Identify which cell holds the provided text, then report its (x, y) central coordinate. 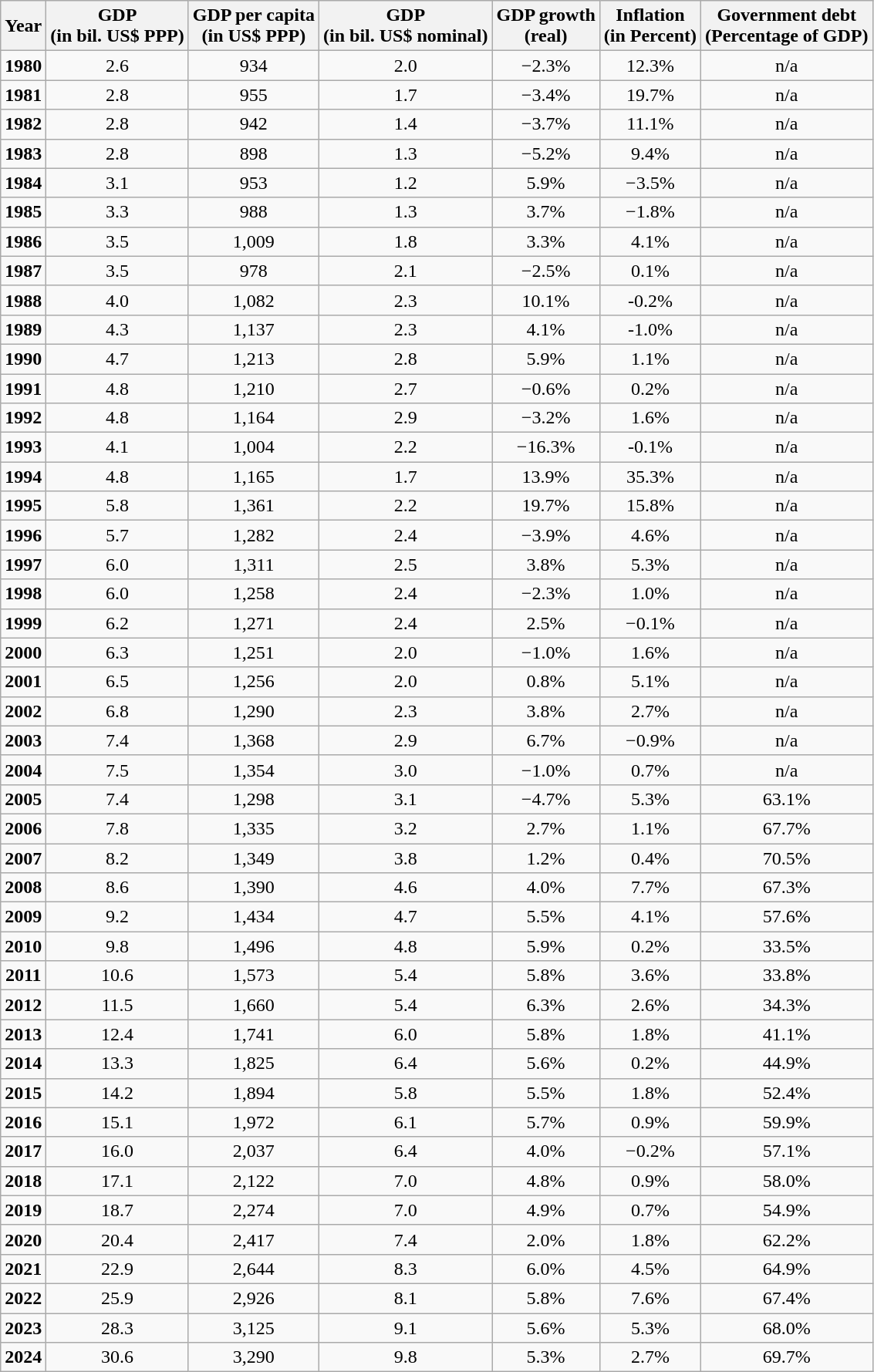
8.6 (117, 888)
2006 (23, 828)
64.9% (787, 1269)
2020 (23, 1239)
2003 (23, 740)
898 (253, 153)
1,573 (253, 976)
28.3 (117, 1327)
52.4% (787, 1093)
0.4% (650, 858)
22.9 (117, 1269)
1,004 (253, 447)
20.4 (117, 1239)
-0.1% (650, 447)
GDP(in bil. US$ PPP) (117, 26)
1.2 (406, 183)
1992 (23, 418)
63.1% (787, 799)
1.2% (546, 858)
1998 (23, 594)
2,926 (253, 1298)
−3.9% (546, 535)
2.5 (406, 565)
6.2 (117, 623)
2024 (23, 1357)
6.5 (117, 682)
1982 (23, 124)
57.1% (787, 1151)
59.9% (787, 1122)
1985 (23, 212)
2.6 (117, 66)
5.7% (546, 1122)
6.7% (546, 740)
8.1 (406, 1298)
2014 (23, 1064)
1,256 (253, 682)
5.7 (117, 535)
1997 (23, 565)
1995 (23, 506)
1980 (23, 66)
4.1 (117, 447)
GDP growth(real) (546, 26)
3.2 (406, 828)
3.3% (546, 241)
2,644 (253, 1269)
2,417 (253, 1239)
1,368 (253, 740)
−0.1% (650, 623)
2,122 (253, 1181)
2022 (23, 1298)
1,009 (253, 241)
Inflation(in Percent) (650, 26)
−3.7% (546, 124)
11.5 (117, 1005)
1,210 (253, 388)
41.1% (787, 1034)
2015 (23, 1093)
4.9% (546, 1210)
57.6% (787, 917)
3.3 (117, 212)
−3.2% (546, 418)
8.2 (117, 858)
1,825 (253, 1064)
1,271 (253, 623)
2019 (23, 1210)
1983 (23, 153)
58.0% (787, 1181)
70.5% (787, 858)
2012 (23, 1005)
2.6% (650, 1005)
1,972 (253, 1122)
67.3% (787, 888)
1,311 (253, 565)
2010 (23, 946)
69.7% (787, 1357)
2007 (23, 858)
942 (253, 124)
1999 (23, 623)
4.6% (650, 535)
16.0 (117, 1151)
1987 (23, 271)
1,082 (253, 300)
-0.2% (650, 300)
Government debt(Percentage of GDP) (787, 26)
2011 (23, 976)
4.3 (117, 329)
2005 (23, 799)
35.3% (650, 477)
1,213 (253, 359)
0.8% (546, 682)
1,660 (253, 1005)
Year (23, 26)
2.5% (546, 623)
7.8 (117, 828)
3.6% (650, 976)
−3.4% (546, 95)
934 (253, 66)
1,298 (253, 799)
6.0% (546, 1269)
2,037 (253, 1151)
1990 (23, 359)
67.4% (787, 1298)
2021 (23, 1269)
−3.5% (650, 183)
9.1 (406, 1327)
5.1% (650, 682)
1988 (23, 300)
1991 (23, 388)
11.1% (650, 124)
10.6 (117, 976)
2008 (23, 888)
1981 (23, 95)
6.3 (117, 652)
1.8 (406, 241)
12.4 (117, 1034)
4.5% (650, 1269)
4.8% (546, 1181)
62.2% (787, 1239)
34.3% (787, 1005)
1,137 (253, 329)
3.8 (406, 858)
−0.9% (650, 740)
1,164 (253, 418)
2016 (23, 1122)
7.6% (650, 1298)
33.5% (787, 946)
3,125 (253, 1327)
30.6 (117, 1357)
3.7% (546, 212)
953 (253, 183)
2009 (23, 917)
2.0% (546, 1239)
1,282 (253, 535)
8.3 (406, 1269)
44.9% (787, 1064)
−2.5% (546, 271)
12.3% (650, 66)
955 (253, 95)
14.2 (117, 1093)
7.5 (117, 770)
GDP per capita(in US$ PPP) (253, 26)
1,290 (253, 711)
1,354 (253, 770)
4.0 (117, 300)
6.8 (117, 711)
-1.0% (650, 329)
2000 (23, 652)
1996 (23, 535)
33.8% (787, 976)
−4.7% (546, 799)
2002 (23, 711)
1984 (23, 183)
2.1 (406, 271)
1,165 (253, 477)
1,894 (253, 1093)
2.7 (406, 388)
4.6 (406, 888)
3,290 (253, 1357)
2023 (23, 1327)
1986 (23, 241)
988 (253, 212)
2017 (23, 1151)
18.7 (117, 1210)
−5.2% (546, 153)
17.1 (117, 1181)
9.4% (650, 153)
54.9% (787, 1210)
9.2 (117, 917)
2013 (23, 1034)
7.7% (650, 888)
6.3% (546, 1005)
1994 (23, 477)
978 (253, 271)
0.1% (650, 271)
2,274 (253, 1210)
1989 (23, 329)
15.1 (117, 1122)
2004 (23, 770)
−16.3% (546, 447)
1,741 (253, 1034)
2018 (23, 1181)
2001 (23, 682)
GDP(in bil. US$ nominal) (406, 26)
68.0% (787, 1327)
67.7% (787, 828)
1,434 (253, 917)
−1.8% (650, 212)
1,251 (253, 652)
13.9% (546, 477)
1,335 (253, 828)
6.1 (406, 1122)
1,390 (253, 888)
13.3 (117, 1064)
1,496 (253, 946)
1,361 (253, 506)
1,349 (253, 858)
3.0 (406, 770)
−0.6% (546, 388)
1.4 (406, 124)
25.9 (117, 1298)
15.8% (650, 506)
10.1% (546, 300)
−0.2% (650, 1151)
1.0% (650, 594)
1,258 (253, 594)
1993 (23, 447)
